Extract the [x, y] coordinate from the center of the cell holding the provided text.  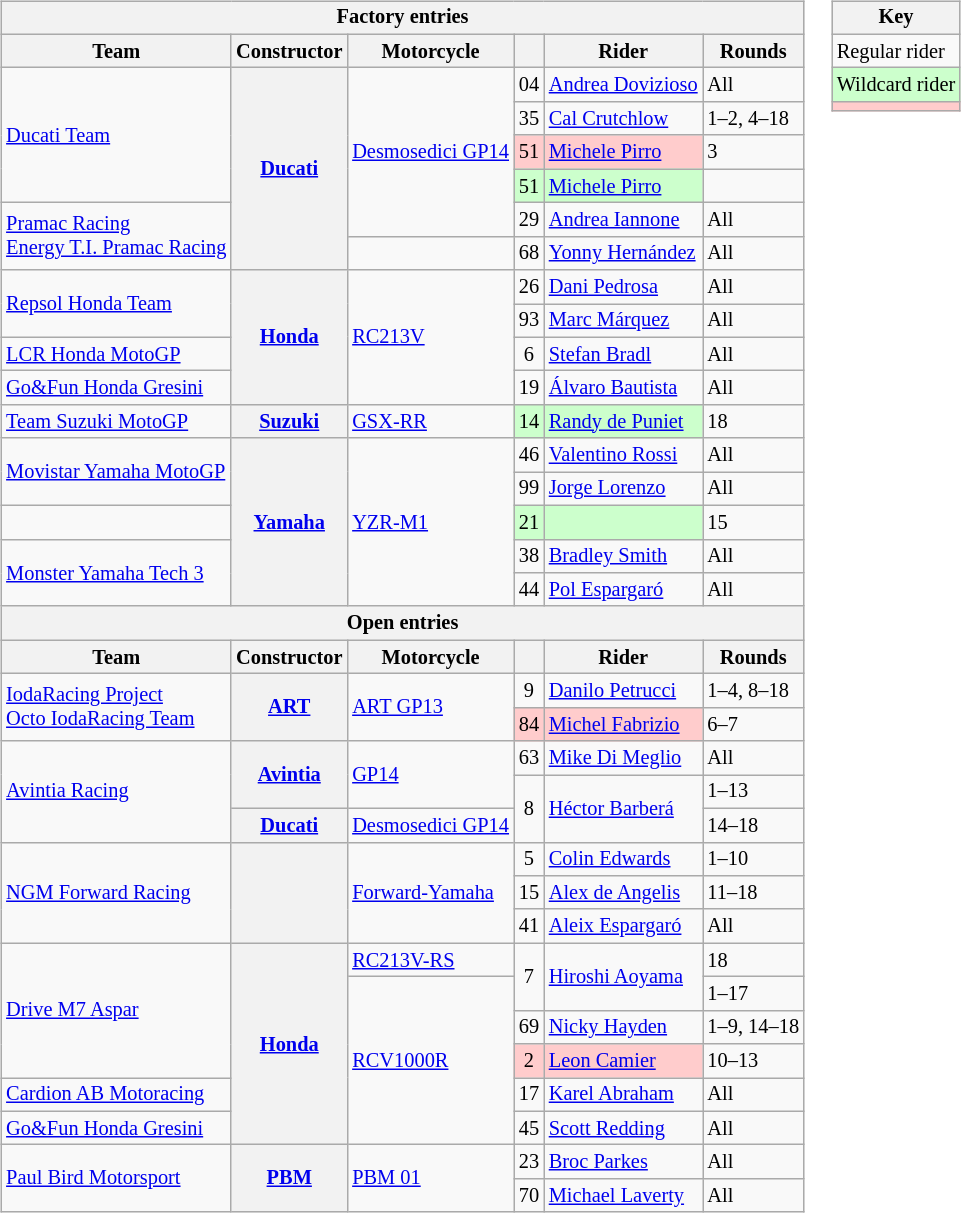
PBM [289, 1178]
38 [529, 556]
Pol Espargaró [624, 590]
1–17 [752, 994]
Avintia [289, 774]
Marc Márquez [624, 321]
Michael Laverty [624, 1196]
GP14 [430, 774]
23 [529, 1162]
Stefan Bradl [624, 354]
10–13 [752, 1061]
PBM 01 [430, 1178]
8 [529, 808]
Wildcard rider [896, 85]
Nicky Hayden [624, 1027]
1–2, 4–18 [752, 119]
LCR Honda MotoGP [116, 354]
GSX-RR [430, 422]
Pramac Racing Energy T.I. Pramac Racing [116, 236]
35 [529, 119]
Aleix Espargaró [624, 926]
84 [529, 724]
69 [529, 1027]
Leon Camier [624, 1061]
Broc Parkes [624, 1162]
Paul Bird Motorsport [116, 1178]
Andrea Iannone [624, 220]
63 [529, 758]
Héctor Barberá [624, 808]
70 [529, 1196]
IodaRacing Project Octo IodaRacing Team [116, 708]
Mike Di Meglio [624, 758]
68 [529, 253]
Suzuki [289, 422]
7 [529, 976]
Monster Yamaha Tech 3 [116, 572]
Dani Pedrosa [624, 287]
Alex de Angelis [624, 893]
5 [529, 859]
Open entries [402, 623]
Avintia Racing [116, 792]
14 [529, 422]
Randy de Puniet [624, 422]
Hiroshi Aoyama [624, 976]
Cardion AB Motoracing [116, 1095]
17 [529, 1095]
1–4, 8–18 [752, 691]
Colin Edwards [624, 859]
21 [529, 522]
Cal Crutchlow [624, 119]
Álvaro Bautista [624, 388]
RCV1000R [430, 1061]
2 [529, 1061]
1–10 [752, 859]
Regular rider [896, 51]
Michel Fabrizio [624, 724]
46 [529, 455]
Repsol Honda Team [116, 304]
26 [529, 287]
Forward-Yamaha [430, 892]
Bradley Smith [624, 556]
Scott Redding [624, 1128]
1–13 [752, 792]
6 [529, 354]
Karel Abraham [624, 1095]
14–18 [752, 825]
Team Suzuki MotoGP [116, 422]
44 [529, 590]
RC213V-RS [430, 960]
11–18 [752, 893]
Movistar Yamaha MotoGP [116, 472]
45 [529, 1128]
41 [529, 926]
Danilo Petrucci [624, 691]
9 [529, 691]
NGM Forward Racing [116, 892]
29 [529, 220]
Jorge Lorenzo [624, 489]
Yonny Hernández [624, 253]
Andrea Dovizioso [624, 85]
6–7 [752, 724]
93 [529, 321]
19 [529, 388]
3 [752, 152]
Valentino Rossi [624, 455]
Key [896, 18]
04 [529, 85]
YZR-M1 [430, 522]
Drive M7 Aspar [116, 1010]
99 [529, 489]
RC213V [430, 338]
1–9, 14–18 [752, 1027]
Factory entries [402, 18]
Ducati Team [116, 136]
ART GP13 [430, 708]
Yamaha [289, 522]
ART [289, 708]
